Scan for the cell matching the given text and deliver its [X, Y] coordinate at center. 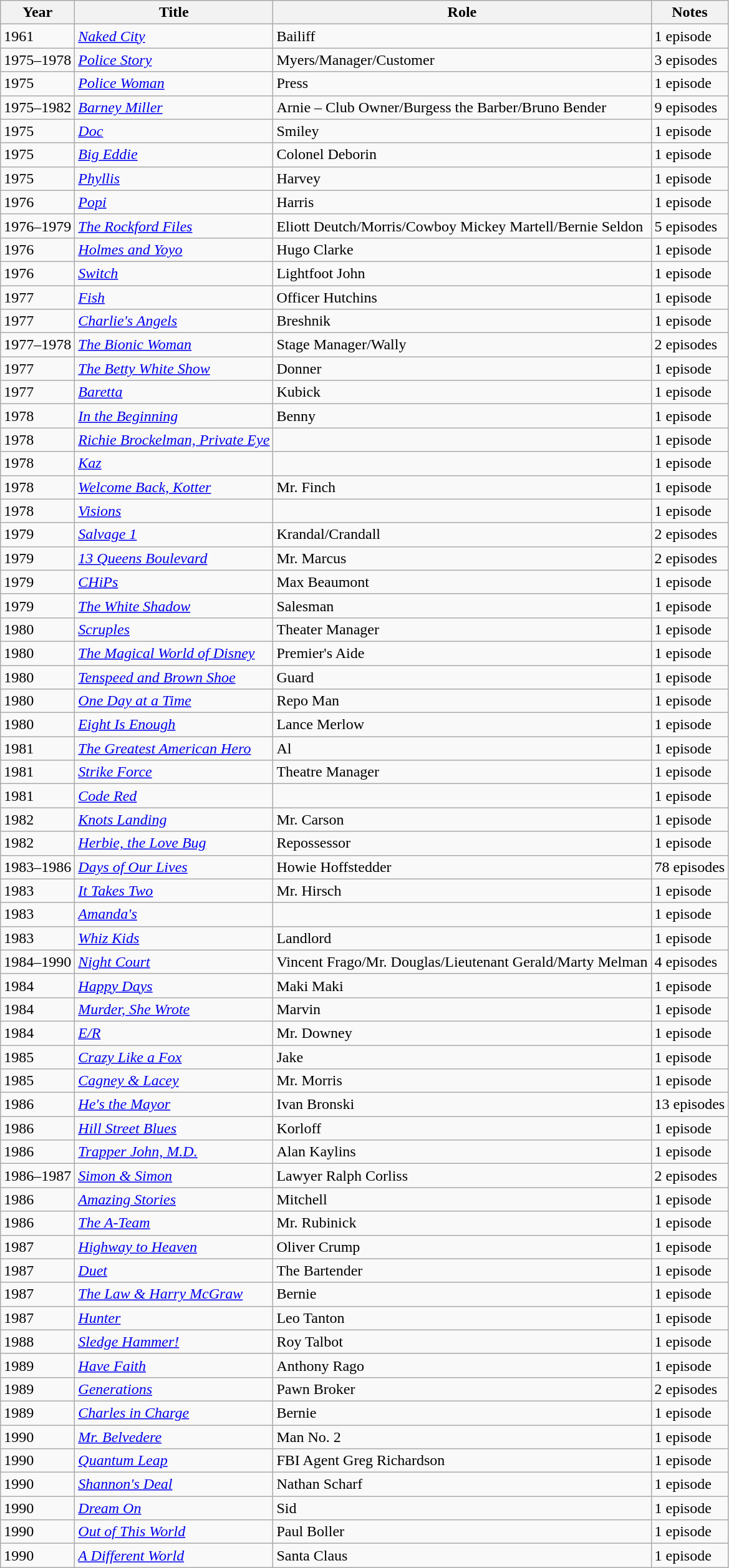
Quantum Leap [174, 1461]
Harris [462, 202]
The Bionic Woman [174, 345]
The Betty White Show [174, 369]
Officer Hutchins [462, 298]
Harvey [462, 178]
The Bartender [462, 1270]
Mitchell [462, 1199]
Whiz Kids [174, 938]
Press [462, 84]
Have Faith [174, 1365]
1961 [37, 36]
It Takes Two [174, 891]
Richie Brockelman, Private Eye [174, 440]
Marvin [462, 1009]
1988 [37, 1342]
Bailiff [462, 36]
Guard [462, 677]
Korloff [462, 1128]
1976–1979 [37, 226]
5 episodes [690, 226]
Arnie – Club Owner/Burgess the Barber/Bruno Bender [462, 107]
Days of Our Lives [174, 867]
Amanda's [174, 914]
Holmes and Yoyo [174, 249]
Nathan Scharf [462, 1484]
Title [174, 12]
Happy Days [174, 985]
Doc [174, 131]
Repossessor [462, 843]
Kaz [174, 463]
Switch [174, 273]
The Law & Harry McGraw [174, 1294]
Mr. Rubinick [462, 1223]
Maki Maki [462, 985]
Breshnik [462, 321]
Leo Tanton [462, 1318]
Role [462, 12]
Charles in Charge [174, 1413]
Stage Manager/Wally [462, 345]
Trapper John, M.D. [174, 1152]
The A-Team [174, 1223]
Myers/Manager/Customer [462, 60]
Strike Force [174, 772]
Sid [462, 1508]
1975–1982 [37, 107]
Generations [174, 1389]
Pawn Broker [462, 1389]
1984–1990 [37, 962]
Mr. Carson [462, 820]
Eight Is Enough [174, 725]
Crazy Like a Fox [174, 1057]
Mr. Hirsch [462, 891]
Year [37, 12]
Shannon's Deal [174, 1484]
Kubick [462, 392]
Santa Claus [462, 1556]
Baretta [174, 392]
Hunter [174, 1318]
1975–1978 [37, 60]
Man No. 2 [462, 1436]
Salesman [462, 606]
78 episodes [690, 867]
Fish [174, 298]
Premier's Aide [462, 653]
Mr. Belvedere [174, 1436]
Lightfoot John [462, 273]
Charlie's Angels [174, 321]
Smiley [462, 131]
9 episodes [690, 107]
Salvage 1 [174, 535]
Welcome Back, Kotter [174, 487]
Paul Boller [462, 1532]
The Magical World of Disney [174, 653]
Sledge Hammer! [174, 1342]
Theatre Manager [462, 772]
Duet [174, 1270]
In the Beginning [174, 416]
1977–1978 [37, 345]
Max Beaumont [462, 582]
Vincent Frago/Mr. Douglas/Lieutenant Gerald/Marty Melman [462, 962]
Mr. Marcus [462, 558]
Oliver Crump [462, 1247]
1986–1987 [37, 1176]
Tenspeed and Brown Shoe [174, 677]
The Rockford Files [174, 226]
Donner [462, 369]
Mr. Downey [462, 1033]
One Day at a Time [174, 701]
Dream On [174, 1508]
Landlord [462, 938]
Amazing Stories [174, 1199]
Lance Merlow [462, 725]
Herbie, the Love Bug [174, 843]
Colonel Deborin [462, 155]
The White Shadow [174, 606]
Phyllis [174, 178]
CHiPs [174, 582]
Jake [462, 1057]
Repo Man [462, 701]
3 episodes [690, 60]
The Greatest American Hero [174, 748]
Night Court [174, 962]
Theater Manager [462, 629]
Simon & Simon [174, 1176]
Police Story [174, 60]
Hugo Clarke [462, 249]
Highway to Heaven [174, 1247]
Cagney & Lacey [174, 1081]
Benny [462, 416]
Popi [174, 202]
Al [462, 748]
Alan Kaylins [462, 1152]
Visions [174, 511]
Ivan Bronski [462, 1105]
13 episodes [690, 1105]
Anthony Rago [462, 1365]
Barney Miller [174, 107]
4 episodes [690, 962]
Lawyer Ralph Corliss [462, 1176]
Hill Street Blues [174, 1128]
Knots Landing [174, 820]
Mr. Morris [462, 1081]
Big Eddie [174, 155]
Roy Talbot [462, 1342]
Krandal/Crandall [462, 535]
Mr. Finch [462, 487]
Eliott Deutch/Morris/Cowboy Mickey Martell/Bernie Seldon [462, 226]
Out of This World [174, 1532]
Police Woman [174, 84]
FBI Agent Greg Richardson [462, 1461]
Howie Hoffstedder [462, 867]
He's the Mayor [174, 1105]
A Different World [174, 1556]
Murder, She Wrote [174, 1009]
Code Red [174, 796]
13 Queens Boulevard [174, 558]
Notes [690, 12]
E/R [174, 1033]
Scruples [174, 629]
1983–1986 [37, 867]
Naked City [174, 36]
